Search for the cell housing the specified text and yield its (X, Y) center coordinate. 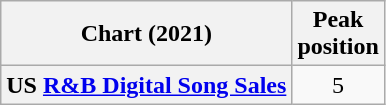
Chart (2021) (146, 34)
US R&B Digital Song Sales (146, 85)
Peakposition (338, 34)
5 (338, 85)
